Search for the cell housing the specified text and yield its [X, Y] center coordinate. 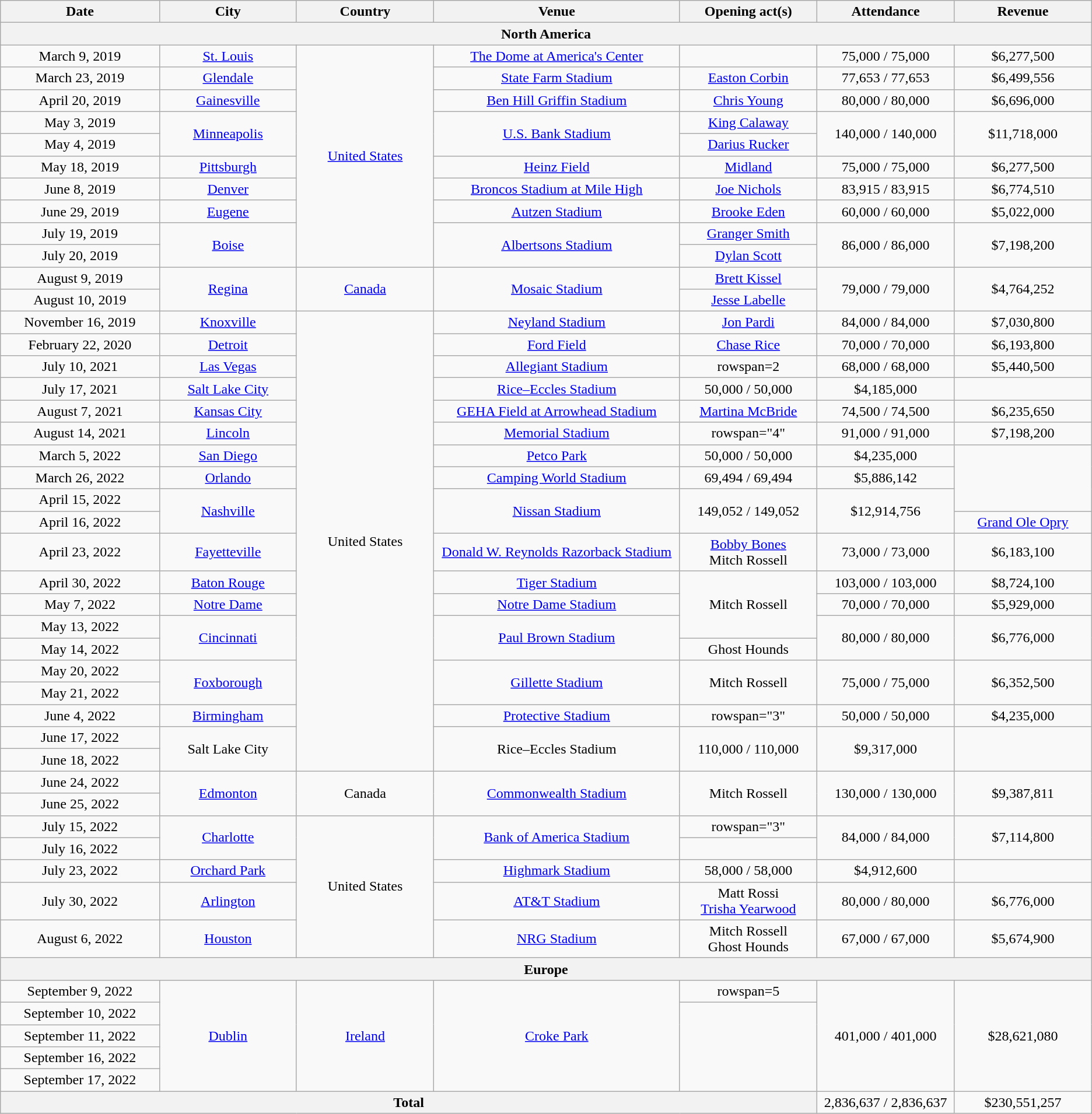
Orlando [228, 478]
Dylan Scott [748, 255]
Tiger Stadium [556, 582]
rowspan="4" [748, 433]
North America [546, 34]
$12,914,756 [885, 511]
May 18, 2019 [80, 167]
Chris Young [748, 100]
February 22, 2020 [80, 345]
Detroit [228, 345]
Donald W. Reynolds Razorback Stadium [556, 552]
$4,764,252 [1023, 289]
$5,440,500 [1023, 367]
November 16, 2019 [80, 323]
Baton Rouge [228, 582]
Bank of America Stadium [556, 838]
Opening act(s) [748, 12]
July 10, 2021 [80, 367]
July 17, 2021 [80, 389]
Darius Rucker [748, 145]
Mosaic Stadium [556, 289]
69,494 / 69,494 [748, 478]
Commonwealth Stadium [556, 793]
$11,718,000 [1023, 134]
Gillette Stadium [556, 682]
Croke Park [556, 1035]
$6,235,650 [1023, 411]
Las Vegas [228, 367]
$6,499,556 [1023, 78]
$28,621,080 [1023, 1035]
August 14, 2021 [80, 433]
Kansas City [228, 411]
Regina [228, 289]
July 19, 2019 [80, 233]
58,000 / 58,000 [748, 871]
Attendance [885, 12]
60,000 / 60,000 [885, 211]
Memorial Stadium [556, 433]
110,000 / 110,000 [748, 749]
June 8, 2019 [80, 189]
Houston [228, 939]
Cincinnati [228, 637]
77,653 / 77,653 [885, 78]
Eugene [228, 211]
The Dome at America's Center [556, 56]
March 5, 2022 [80, 456]
79,000 / 79,000 [885, 289]
April 23, 2022 [80, 552]
86,000 / 86,000 [885, 244]
September 10, 2022 [80, 1013]
Albertsons Stadium [556, 244]
May 21, 2022 [80, 693]
March 26, 2022 [80, 478]
Jesse Labelle [748, 300]
Notre Dame [228, 604]
$5,022,000 [1023, 211]
Nashville [228, 511]
September 17, 2022 [80, 1080]
Fayetteville [228, 552]
Matt RossiTrisha Yearwood [748, 901]
June 29, 2019 [80, 211]
May 4, 2019 [80, 145]
AT&T Stadium [556, 901]
Nissan Stadium [556, 511]
$230,551,257 [1023, 1102]
Bobby BonesMitch Rossell [748, 552]
Orchard Park [228, 871]
149,052 / 149,052 [748, 511]
140,000 / 140,000 [885, 134]
$7,114,800 [1023, 838]
July 20, 2019 [80, 255]
$4,912,600 [885, 871]
68,000 / 68,000 [885, 367]
$6,193,800 [1023, 345]
Notre Dame Stadium [556, 604]
Granger Smith [748, 233]
August 6, 2022 [80, 939]
May 13, 2022 [80, 626]
May 14, 2022 [80, 649]
Ford Field [556, 345]
Midland [748, 167]
Paul Brown Stadium [556, 637]
401,000 / 401,000 [885, 1035]
$6,352,500 [1023, 682]
City [228, 12]
$9,387,811 [1023, 793]
June 24, 2022 [80, 782]
$5,929,000 [1023, 604]
Europe [546, 969]
April 30, 2022 [80, 582]
Autzen Stadium [556, 211]
74,500 / 74,500 [885, 411]
NRG Stadium [556, 939]
Arlington [228, 901]
Pittsburgh [228, 167]
State Farm Stadium [556, 78]
July 30, 2022 [80, 901]
April 16, 2022 [80, 522]
130,000 / 130,000 [885, 793]
Brett Kissel [748, 278]
91,000 / 91,000 [885, 433]
Foxborough [228, 682]
Venue [556, 12]
Broncos Stadium at Mile High [556, 189]
Denver [228, 189]
$8,724,100 [1023, 582]
$9,317,000 [885, 749]
King Calaway [748, 122]
Dublin [228, 1035]
$5,886,142 [885, 478]
Neyland Stadium [556, 323]
Protective Stadium [556, 716]
June 18, 2022 [80, 760]
Revenue [1023, 12]
Charlotte [228, 838]
$7,030,800 [1023, 323]
Joe Nichols [748, 189]
September 11, 2022 [80, 1035]
rowspan=5 [748, 991]
Mitch RossellGhost Hounds [748, 939]
Heinz Field [556, 167]
$6,774,510 [1023, 189]
April 15, 2022 [80, 500]
$4,185,000 [885, 389]
Petco Park [556, 456]
St. Louis [228, 56]
Jon Pardi [748, 323]
GEHA Field at Arrowhead Stadium [556, 411]
August 7, 2021 [80, 411]
2,836,637 / 2,836,637 [885, 1102]
Knoxville [228, 323]
Ghost Hounds [748, 649]
Highmark Stadium [556, 871]
Boise [228, 244]
67,000 / 67,000 [885, 939]
103,000 / 103,000 [885, 582]
Chase Rice [748, 345]
Allegiant Stadium [556, 367]
San Diego [228, 456]
Brooke Eden [748, 211]
Birmingham [228, 716]
April 20, 2019 [80, 100]
May 20, 2022 [80, 671]
Minneapolis [228, 134]
Camping World Stadium [556, 478]
$6,183,100 [1023, 552]
May 3, 2019 [80, 122]
73,000 / 73,000 [885, 552]
July 15, 2022 [80, 826]
Ben Hill Griffin Stadium [556, 100]
September 9, 2022 [80, 991]
June 17, 2022 [80, 738]
rowspan=2 [748, 367]
83,915 / 83,915 [885, 189]
Easton Corbin [748, 78]
July 23, 2022 [80, 871]
March 9, 2019 [80, 56]
May 7, 2022 [80, 604]
July 16, 2022 [80, 849]
Ireland [365, 1035]
August 9, 2019 [80, 278]
Martina McBride [748, 411]
June 4, 2022 [80, 716]
$6,696,000 [1023, 100]
Edmonton [228, 793]
Country [365, 12]
Glendale [228, 78]
March 23, 2019 [80, 78]
Date [80, 12]
Total [409, 1102]
August 10, 2019 [80, 300]
Lincoln [228, 433]
Grand Ole Opry [1023, 522]
U.S. Bank Stadium [556, 134]
September 16, 2022 [80, 1058]
$5,674,900 [1023, 939]
Gainesville [228, 100]
June 25, 2022 [80, 804]
